For the text-containing cell, return its midpoint in (x, y) coordinate format. 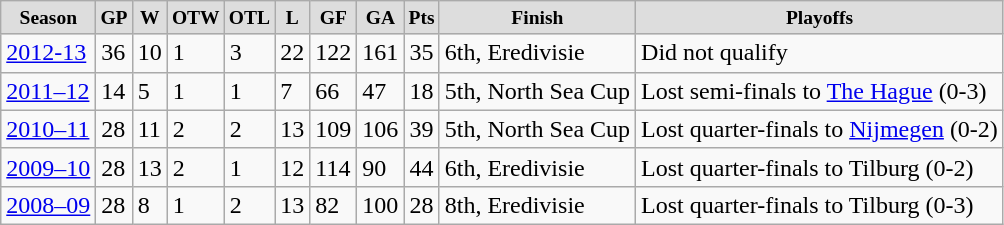
44 (422, 167)
2011–12 (48, 91)
114 (334, 167)
161 (380, 53)
Pts (422, 18)
Did not qualify (820, 53)
2010–11 (48, 129)
47 (380, 91)
L (292, 18)
W (150, 18)
7 (292, 91)
18 (422, 91)
Lost semi-finals to The Hague (0-3) (820, 91)
39 (422, 129)
Lost quarter-finals to Tilburg (0-3) (820, 205)
Lost quarter-finals to Tilburg (0-2) (820, 167)
109 (334, 129)
10 (150, 53)
OTW (196, 18)
100 (380, 205)
GA (380, 18)
2012-13 (48, 53)
Playoffs (820, 18)
Lost quarter-finals to Nijmegen (0-2) (820, 129)
35 (422, 53)
Season (48, 18)
GP (114, 18)
2008–09 (48, 205)
82 (334, 205)
5 (150, 91)
106 (380, 129)
66 (334, 91)
14 (114, 91)
22 (292, 53)
3 (249, 53)
OTL (249, 18)
Finish (537, 18)
8th, Eredivisie (537, 205)
12 (292, 167)
11 (150, 129)
8 (150, 205)
GF (334, 18)
2009–10 (48, 167)
36 (114, 53)
90 (380, 167)
122 (334, 53)
